From the cell containing the given text, extract its center point as (x, y) coordinate. 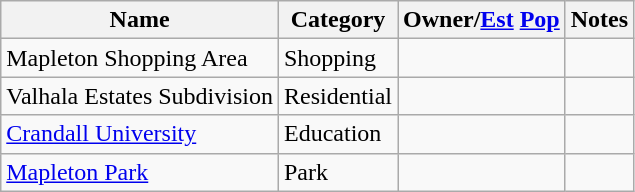
Name (140, 20)
Education (338, 134)
Category (338, 20)
Mapleton Shopping Area (140, 58)
Park (338, 172)
Owner/Est Pop (482, 20)
Shopping (338, 58)
Residential (338, 96)
Mapleton Park (140, 172)
Notes (599, 20)
Valhala Estates Subdivision (140, 96)
Crandall University (140, 134)
